Extract the (x, y) coordinate from the center of the cell holding the provided text.  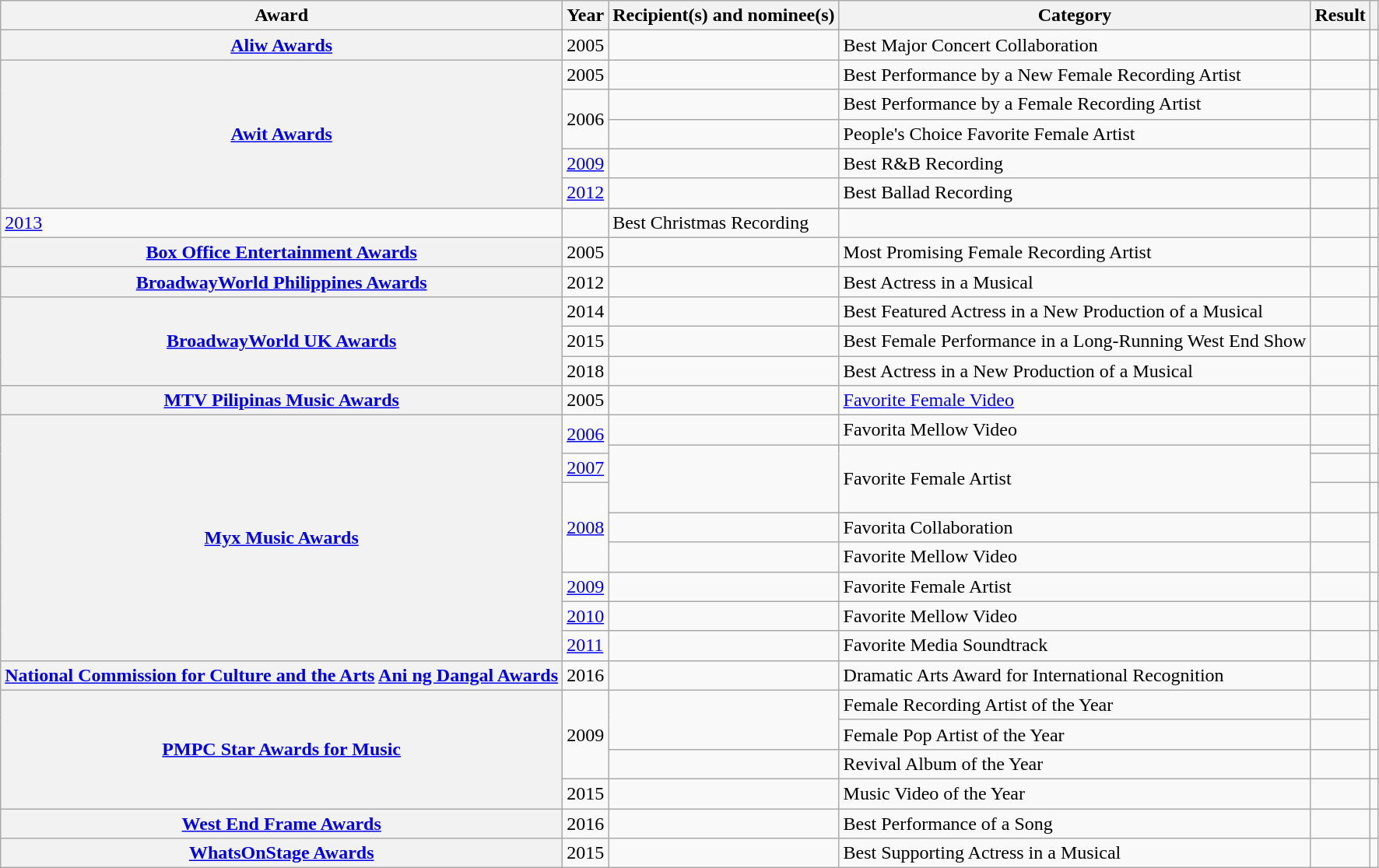
Most Promising Female Recording Artist (1075, 252)
Female Pop Artist of the Year (1075, 734)
Favorita Mellow Video (1075, 430)
2007 (585, 468)
Awit Awards (282, 134)
Favorite Media Soundtrack (1075, 646)
Best R&B Recording (1075, 163)
2014 (585, 311)
Box Office Entertainment Awards (282, 252)
Best Performance by a Female Recording Artist (1075, 104)
Music Video of the Year (1075, 793)
People's Choice Favorite Female Artist (1075, 134)
WhatsOnStage Awards (282, 853)
2013 (282, 222)
Best Performance of a Song (1075, 824)
2010 (585, 616)
Result (1340, 16)
Female Recording Artist of the Year (1075, 705)
PMPC Star Awards for Music (282, 749)
BroadwayWorld UK Awards (282, 341)
BroadwayWorld Philippines Awards (282, 282)
Favorita Collaboration (1075, 527)
Best Actress in a Musical (1075, 282)
Best Actress in a New Production of a Musical (1075, 371)
Recipient(s) and nominee(s) (724, 16)
Best Featured Actress in a New Production of a Musical (1075, 311)
Best Supporting Actress in a Musical (1075, 853)
Category (1075, 16)
Revival Album of the Year (1075, 764)
Best Major Concert Collaboration (1075, 45)
Dramatic Arts Award for International Recognition (1075, 675)
Best Christmas Recording (724, 222)
2018 (585, 371)
Favorite Female Video (1075, 401)
Year (585, 16)
Best Performance by a New Female Recording Artist (1075, 75)
Award (282, 16)
National Commission for Culture and the Arts Ani ng Dangal Awards (282, 675)
Myx Music Awards (282, 538)
Best Female Performance in a Long-Running West End Show (1075, 341)
West End Frame Awards (282, 824)
MTV Pilipinas Music Awards (282, 401)
Best Ballad Recording (1075, 193)
2008 (585, 527)
2011 (585, 646)
Aliw Awards (282, 45)
